Extract the [X, Y] coordinate from the center of the cell holding the provided text.  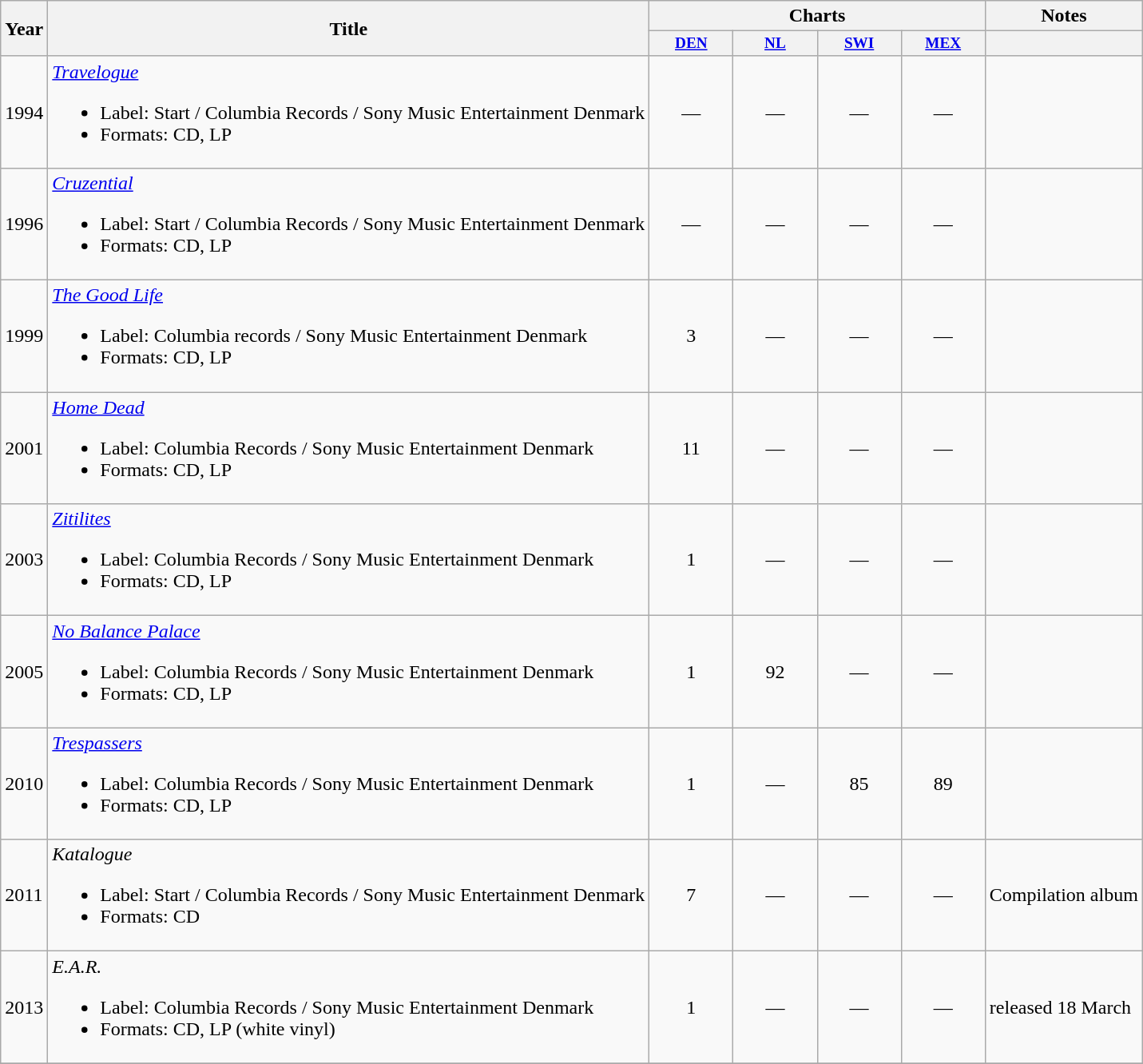
NL [775, 44]
85 [859, 784]
E.A.R.Label: Columbia Records / Sony Music Entertainment DenmarkFormats: CD, LP (white vinyl) [348, 1007]
MEX [943, 44]
Compilation album [1064, 895]
2001 [24, 448]
2003 [24, 560]
1996 [24, 224]
Home DeadLabel: Columbia Records / Sony Music Entertainment DenmarkFormats: CD, LP [348, 448]
Charts [818, 16]
Title [348, 29]
CruzentialLabel: Start / Columbia Records / Sony Music Entertainment DenmarkFormats: CD, LP [348, 224]
Year [24, 29]
7 [692, 895]
2005 [24, 672]
92 [775, 672]
2010 [24, 784]
TrespassersLabel: Columbia Records / Sony Music Entertainment DenmarkFormats: CD, LP [348, 784]
2011 [24, 895]
KatalogueLabel: Start / Columbia Records / Sony Music Entertainment DenmarkFormats: CD [348, 895]
1994 [24, 112]
released 18 March [1064, 1007]
2013 [24, 1007]
ZitilitesLabel: Columbia Records / Sony Music Entertainment DenmarkFormats: CD, LP [348, 560]
TravelogueLabel: Start / Columbia Records / Sony Music Entertainment DenmarkFormats: CD, LP [348, 112]
SWI [859, 44]
89 [943, 784]
11 [692, 448]
The Good LifeLabel: Columbia records / Sony Music Entertainment DenmarkFormats: CD, LP [348, 336]
1999 [24, 336]
Notes [1064, 16]
3 [692, 336]
No Balance PalaceLabel: Columbia Records / Sony Music Entertainment DenmarkFormats: CD, LP [348, 672]
DEN [692, 44]
